Determine the [X, Y] coordinate at the center of the cell enclosing the given text.  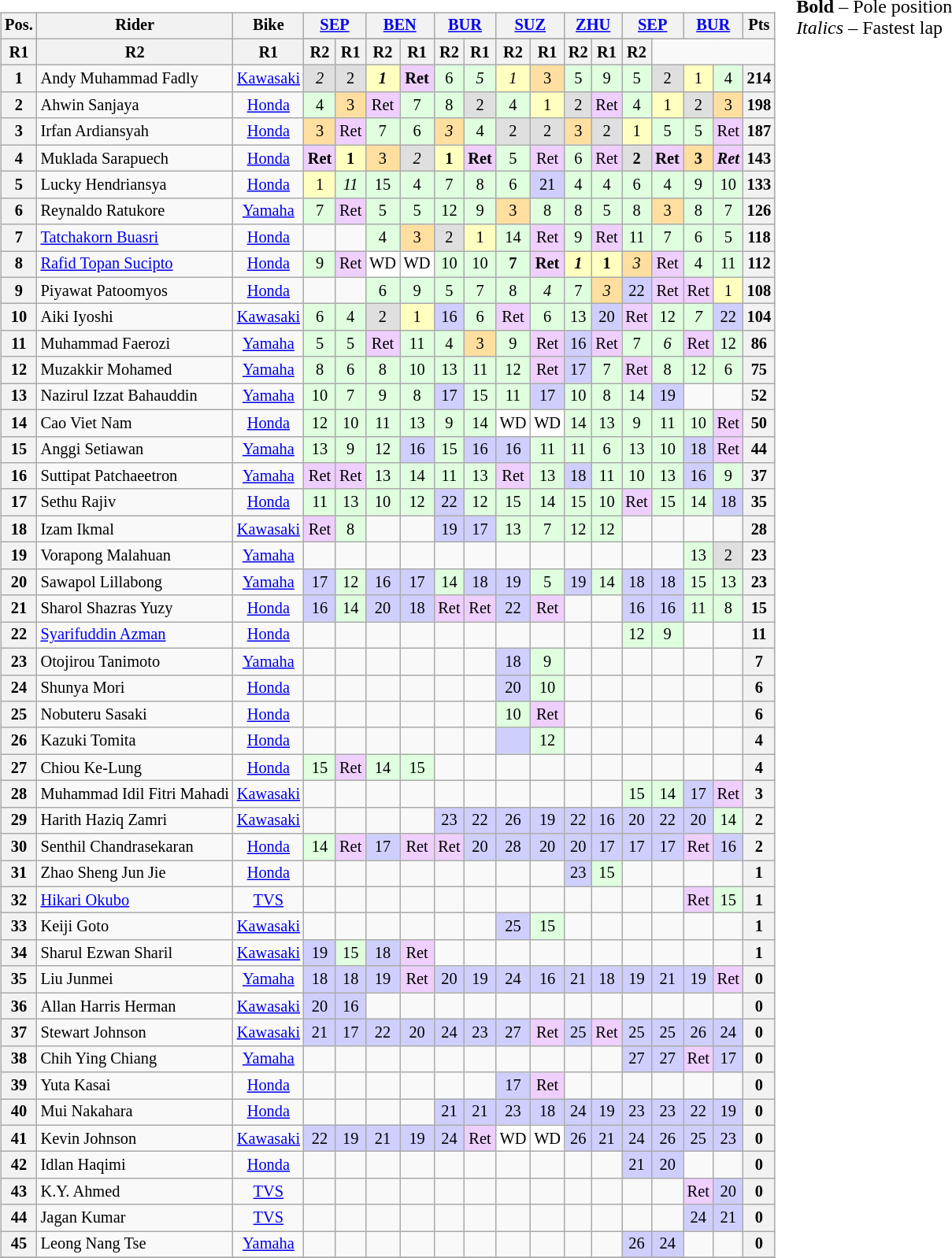
32 [19, 900]
Sharul Ezwan Sharil [135, 953]
Zhao Sheng Jun Jie [135, 874]
104 [759, 317]
Tatchakorn Buasri [135, 238]
K.Y. Ahmed [135, 1192]
Chiou Ke-Lung [135, 768]
118 [759, 238]
Otojirou Tanimoto [135, 661]
Muklada Sarapuech [135, 158]
Reynaldo Ratukore [135, 211]
Liu Junmei [135, 979]
Stewart Johnson [135, 1033]
30 [19, 847]
BEN [400, 26]
Izam Ikmal [135, 529]
Yuta Kasai [135, 1086]
75 [759, 370]
41 [19, 1138]
45 [19, 1245]
Rider [135, 26]
Suttipat Patchaeetron [135, 476]
214 [759, 79]
Hikari Okubo [135, 900]
29 [19, 820]
Syarifuddin Azman [135, 635]
Chih Ying Chiang [135, 1059]
43 [19, 1192]
38 [19, 1059]
Senthil Chandrasekaran [135, 847]
Kazuki Tomita [135, 741]
SUZ [531, 26]
42 [19, 1165]
112 [759, 265]
Anggi Setiawan [135, 450]
Andy Muhammad Fadly [135, 79]
Sawapol Lillabong [135, 582]
Pos. [19, 26]
Aiki Iyoshi [135, 317]
Harith Haziq Zamri [135, 820]
143 [759, 158]
126 [759, 211]
Pts [759, 26]
Keiji Goto [135, 927]
Kevin Johnson [135, 1138]
Bike [269, 26]
Muzakkir Mohamed [135, 370]
198 [759, 105]
Vorapong Malahuan [135, 556]
Nobuteru Sasaki [135, 715]
39 [19, 1086]
Lucky Hendriansya [135, 185]
34 [19, 953]
Muhammad Idil Fitri Mahadi [135, 794]
Sharol Shazras Yuzy [135, 609]
Leong Nang Tse [135, 1245]
33 [19, 927]
Rafid Topan Sucipto [135, 265]
Cao Viet Nam [135, 423]
108 [759, 290]
Idlan Haqimi [135, 1165]
187 [759, 131]
Ahwin Sanjaya [135, 105]
52 [759, 397]
Nazirul Izzat Bahauddin [135, 397]
Sethu Rajiv [135, 502]
36 [19, 1006]
Mui Nakahara [135, 1112]
Allan Harris Herman [135, 1006]
40 [19, 1112]
Shunya Mori [135, 688]
50 [759, 423]
ZHU [594, 26]
86 [759, 344]
133 [759, 185]
Irfan Ardiansyah [135, 131]
31 [19, 874]
Muhammad Faerozi [135, 344]
Jagan Kumar [135, 1218]
Piyawat Patoomyos [135, 290]
